Locate the cell with the specified text and output its (x, y) center coordinate. 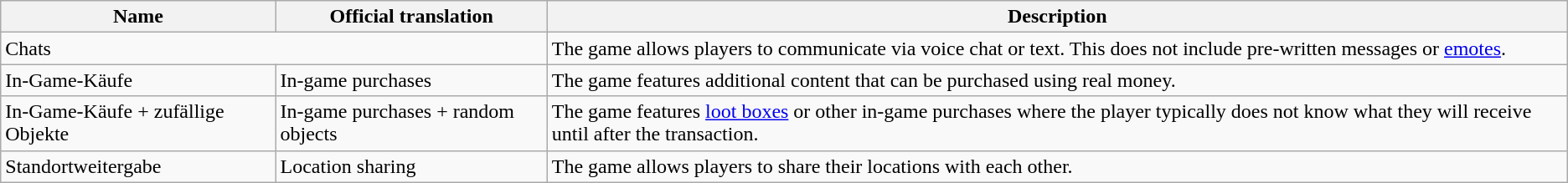
In-game purchases (411, 80)
The game features additional content that can be purchased using real money. (1057, 80)
In-Game-Käufe (138, 80)
Standortweitergabe (138, 166)
The game allows players to share their locations with each other. (1057, 166)
The game features loot boxes or other in-game purchases where the player typically does not know what they will receive until after the transaction. (1057, 124)
Description (1057, 17)
In-game purchases + random objects (411, 124)
Location sharing (411, 166)
In-Game-Käufe + zufällige Objekte (138, 124)
Name (138, 17)
The game allows players to communicate via voice chat or text. This does not include pre-written messages or emotes. (1057, 48)
Chats (275, 48)
Official translation (411, 17)
